For the text-containing cell, return its midpoint in [X, Y] coordinate format. 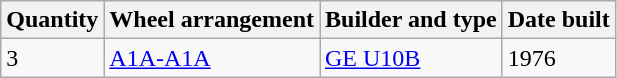
GE U10B [412, 58]
1976 [558, 58]
3 [52, 58]
Builder and type [412, 20]
Date built [558, 20]
Quantity [52, 20]
Wheel arrangement [212, 20]
A1A-A1A [212, 58]
